Determine the [X, Y] coordinate at the center of the cell enclosing the given text.  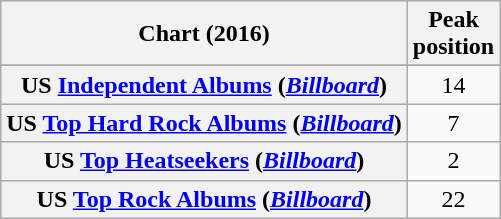
US Top Rock Albums (Billboard) [204, 199]
US Independent Albums (Billboard) [204, 85]
14 [453, 85]
US Top Hard Rock Albums (Billboard) [204, 123]
Chart (2016) [204, 34]
22 [453, 199]
US Top Heatseekers (Billboard) [204, 161]
7 [453, 123]
Peakposition [453, 34]
2 [453, 161]
